Pinpoint the cell where the given text exists, returning its [x, y] midpoint coordinate. 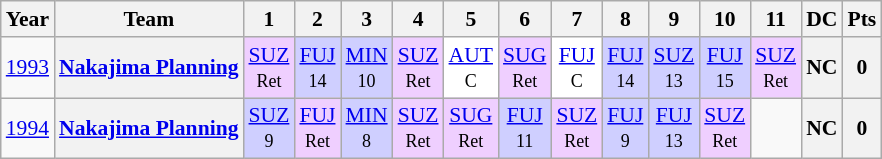
MIN8 [367, 128]
AUTC [471, 68]
11 [776, 19]
1994 [28, 128]
2 [317, 19]
5 [471, 19]
SUZ9 [268, 128]
FUJC [576, 68]
3 [367, 19]
6 [524, 19]
SUZ13 [674, 68]
10 [724, 19]
Team [148, 19]
MIN10 [367, 68]
DC [822, 19]
FUJ9 [625, 128]
1993 [28, 68]
FUJ15 [724, 68]
8 [625, 19]
Pts [862, 19]
1 [268, 19]
FUJRet [317, 128]
FUJ13 [674, 128]
9 [674, 19]
FUJ11 [524, 128]
7 [576, 19]
4 [418, 19]
Year [28, 19]
